Extract the [X, Y] coordinate from the center of the cell holding the provided text.  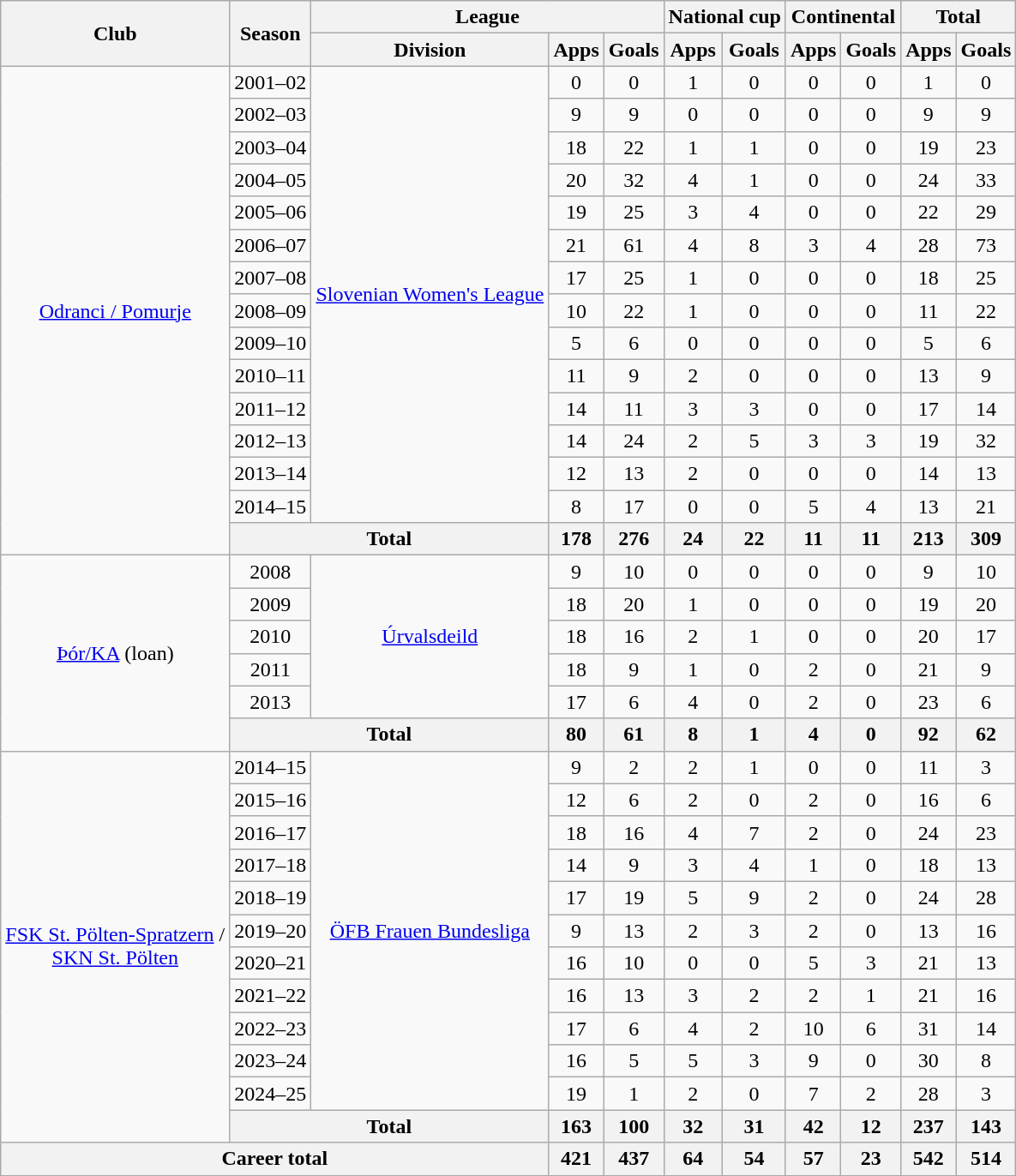
FSK St. Pölten-Spratzern /SKN St. Pölten [115, 946]
2021–22 [271, 996]
437 [634, 1159]
2020–21 [271, 963]
237 [929, 1126]
2011 [271, 669]
29 [986, 213]
2011–12 [271, 409]
Season [271, 33]
542 [929, 1159]
National cup [724, 17]
2004–05 [271, 180]
Úrvalsdeild [430, 637]
143 [986, 1126]
54 [754, 1159]
Club [115, 33]
Career total [274, 1159]
2002–03 [271, 115]
2017–18 [271, 865]
309 [986, 539]
80 [576, 735]
2001–02 [271, 82]
30 [929, 1061]
2003–04 [271, 147]
57 [813, 1159]
514 [986, 1159]
100 [634, 1126]
2010 [271, 637]
2018–19 [271, 897]
Division [430, 50]
Slovenian Women's League [430, 295]
2007–08 [271, 278]
Continental [843, 17]
2009–10 [271, 343]
213 [929, 539]
421 [576, 1159]
Odranci / Pomurje [115, 310]
64 [693, 1159]
42 [813, 1126]
Þór/KA (loan) [115, 653]
2016–17 [271, 832]
League [487, 17]
62 [986, 735]
92 [929, 735]
178 [576, 539]
2024–25 [271, 1094]
2008–09 [271, 310]
276 [634, 539]
2009 [271, 604]
163 [576, 1126]
33 [986, 180]
2013 [271, 702]
2013–14 [271, 474]
2006–07 [271, 245]
2022–23 [271, 1029]
ÖFB Frauen Bundesliga [430, 931]
2005–06 [271, 213]
2015–16 [271, 800]
2012–13 [271, 441]
2019–20 [271, 930]
2010–11 [271, 375]
2023–24 [271, 1061]
73 [986, 245]
2008 [271, 572]
